Find where the given text appears and provide that cell's center as [x, y] coordinate. 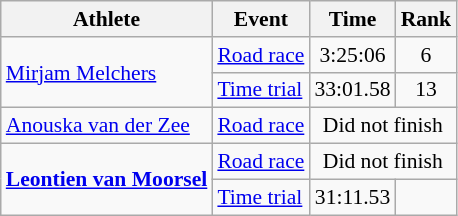
33:01.58 [352, 90]
6 [426, 55]
31:11.53 [352, 197]
Event [260, 19]
Anouska van der Zee [107, 126]
Leontien van Moorsel [107, 180]
Athlete [107, 19]
Time [352, 19]
3:25:06 [352, 55]
Mirjam Melchers [107, 72]
Rank [426, 19]
13 [426, 90]
